Return the (x, y) coordinate for the center point of the cell that contains the specified text.  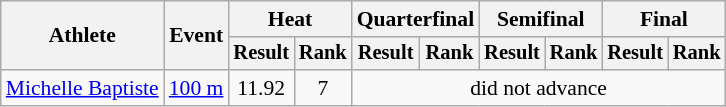
Final (664, 19)
Athlete (82, 36)
Semifinal (540, 19)
did not advance (539, 88)
7 (323, 88)
Quarterfinal (416, 19)
Michelle Baptiste (82, 88)
Event (196, 36)
Heat (290, 19)
100 m (196, 88)
11.92 (261, 88)
